Search for the cell housing the specified text and yield its (x, y) center coordinate. 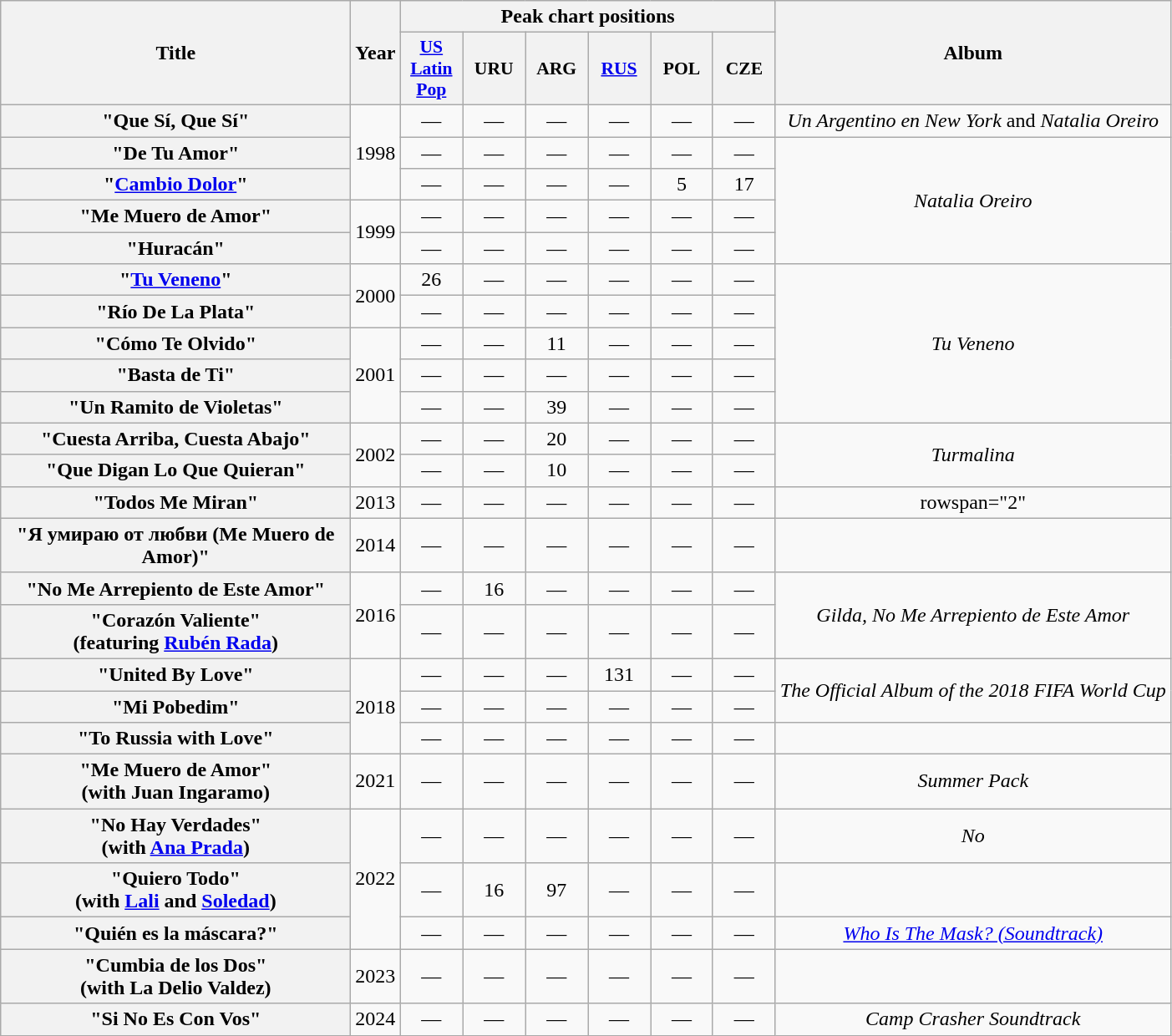
1998 (376, 152)
2014 (376, 545)
"Me Muero de Amor" (175, 216)
"Todos Me Miran" (175, 502)
17 (743, 185)
2023 (376, 976)
rowspan="2" (972, 502)
39 (556, 407)
"Un Ramito de Violetas" (175, 407)
USLatin Pop (431, 69)
Summer Pack (972, 782)
"Я умираю от любви (Me Muero de Amor)" (175, 545)
"Cómo Te Olvido" (175, 343)
2018 (376, 706)
5 (682, 185)
CZE (743, 69)
"Huracán" (175, 248)
"De Tu Amor" (175, 153)
Title (175, 53)
URU (495, 69)
"Quién es la máscara?" (175, 933)
2016 (376, 615)
11 (556, 343)
Tu Veneno (972, 343)
Turmalina (972, 455)
"Corazón Valiente"(featuring Rubén Rada) (175, 632)
Who Is The Mask? (Soundtrack) (972, 933)
"Mi Pobedim" (175, 706)
2002 (376, 455)
"Quiero Todo"(with Lali and Soledad) (175, 891)
Un Argentino en New York and Natalia Oreiro (972, 120)
2013 (376, 502)
97 (556, 891)
131 (620, 674)
"Tu Veneno" (175, 280)
ARG (556, 69)
20 (556, 439)
"United By Love" (175, 674)
"No Me Arrepiento de Este Amor" (175, 588)
"Me Muero de Amor"(with Juan Ingaramo) (175, 782)
2000 (376, 296)
2001 (376, 375)
Gilda, No Me Arrepiento de Este Amor (972, 615)
"Cumbia de los Dos"(with La Delio Valdez) (175, 976)
10 (556, 470)
"Cambio Dolor" (175, 185)
"To Russia with Love" (175, 739)
2021 (376, 782)
"Río De La Plata" (175, 312)
The Official Album of the 2018 FIFA World Cup (972, 690)
POL (682, 69)
Peak chart positions (588, 17)
2024 (376, 1019)
26 (431, 280)
"Cuesta Arriba, Cuesta Abajo" (175, 439)
"Que Sí, Que Sí" (175, 120)
"No Hay Verdades"(with Ana Prada) (175, 835)
"Si No Es Con Vos" (175, 1019)
Natalia Oreiro (972, 201)
Year (376, 53)
1999 (376, 232)
"Que Digan Lo Que Quieran" (175, 470)
Album (972, 53)
"Basta de Ti" (175, 375)
2022 (376, 879)
Camp Crasher Soundtrack (972, 1019)
RUS (620, 69)
No (972, 835)
